Pinpoint the cell where the given text exists, returning its (x, y) midpoint coordinate. 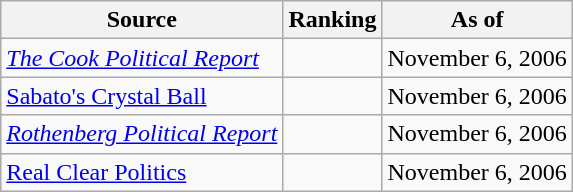
Sabato's Crystal Ball (142, 96)
Ranking (332, 20)
Rothenberg Political Report (142, 134)
The Cook Political Report (142, 58)
Source (142, 20)
Real Clear Politics (142, 172)
As of (477, 20)
